Provide the (X, Y) coordinate of the cell's center where the given text is located.  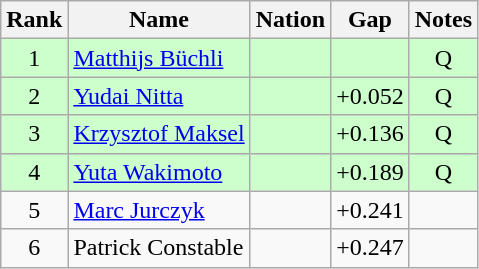
6 (34, 248)
4 (34, 172)
2 (34, 96)
+0.241 (370, 210)
Matthijs Büchli (159, 58)
Gap (370, 20)
Yudai Nitta (159, 96)
+0.052 (370, 96)
Name (159, 20)
3 (34, 134)
+0.247 (370, 248)
+0.136 (370, 134)
Krzysztof Maksel (159, 134)
Marc Jurczyk (159, 210)
Rank (34, 20)
+0.189 (370, 172)
1 (34, 58)
5 (34, 210)
Patrick Constable (159, 248)
Nation (290, 20)
Yuta Wakimoto (159, 172)
Notes (443, 20)
